Determine the [x, y] coordinate at the center of the cell enclosing the given text.  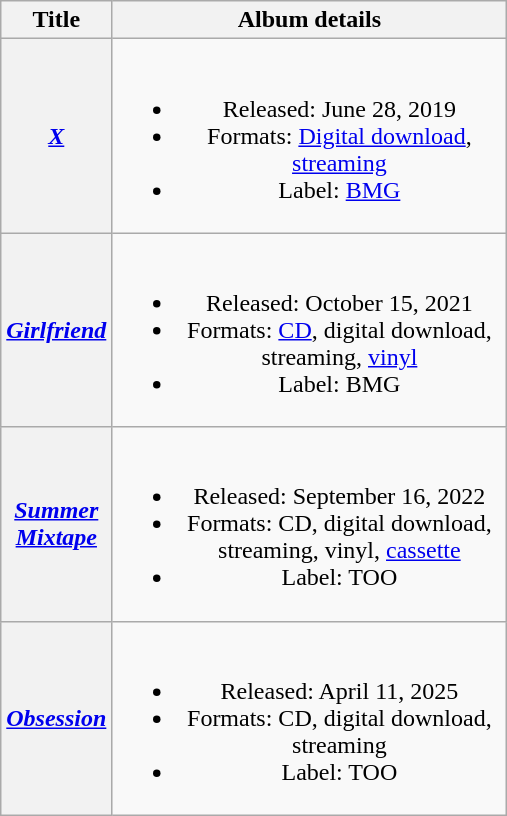
Released: April 11, 2025Formats: CD, digital download, streamingLabel: TOO [310, 718]
Released: October 15, 2021Formats: CD, digital download, streaming, vinylLabel: BMG [310, 330]
Summer Mixtape [56, 524]
Released: June 28, 2019Formats: Digital download, streamingLabel: BMG [310, 136]
Title [56, 20]
Released: September 16, 2022Formats: CD, digital download, streaming, vinyl, cassetteLabel: TOO [310, 524]
Obsession [56, 718]
Girlfriend [56, 330]
X [56, 136]
Album details [310, 20]
